Provide the (x, y) coordinate of the cell's center where the given text is located.  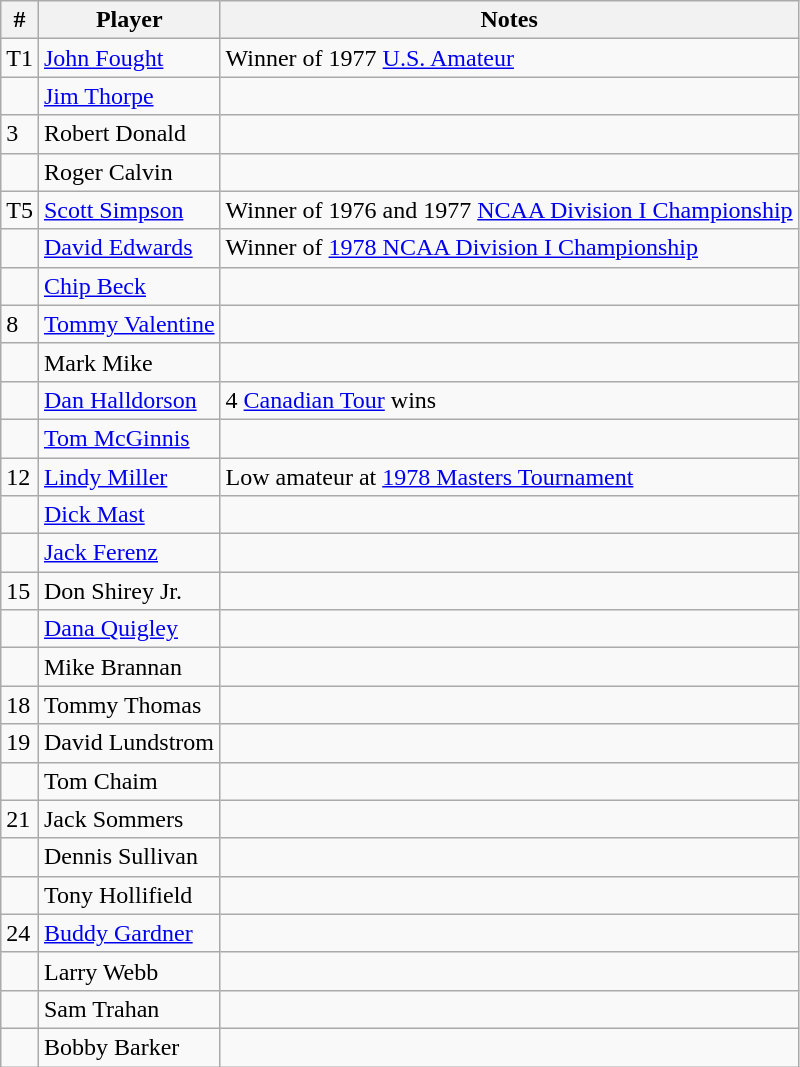
Buddy Gardner (129, 933)
24 (20, 933)
Dennis Sullivan (129, 857)
Sam Trahan (129, 1009)
Robert Donald (129, 134)
Larry Webb (129, 971)
Dick Mast (129, 515)
15 (20, 591)
4 Canadian Tour wins (509, 400)
Notes (509, 20)
# (20, 20)
T1 (20, 58)
Tom Chaim (129, 781)
David Lundstrom (129, 743)
21 (20, 819)
Player (129, 20)
8 (20, 324)
Chip Beck (129, 286)
19 (20, 743)
Don Shirey Jr. (129, 591)
David Edwards (129, 248)
Tom McGinnis (129, 438)
Tommy Thomas (129, 705)
Jack Sommers (129, 819)
Jack Ferenz (129, 553)
Tony Hollifield (129, 895)
Bobby Barker (129, 1047)
Lindy Miller (129, 477)
Low amateur at 1978 Masters Tournament (509, 477)
John Fought (129, 58)
Dan Halldorson (129, 400)
Mike Brannan (129, 667)
Mark Mike (129, 362)
18 (20, 705)
12 (20, 477)
Scott Simpson (129, 210)
3 (20, 134)
Winner of 1977 U.S. Amateur (509, 58)
Winner of 1976 and 1977 NCAA Division I Championship (509, 210)
Tommy Valentine (129, 324)
Winner of 1978 NCAA Division I Championship (509, 248)
Dana Quigley (129, 629)
Roger Calvin (129, 172)
T5 (20, 210)
Jim Thorpe (129, 96)
